Identify which cell holds the provided text, then report its [x, y] central coordinate. 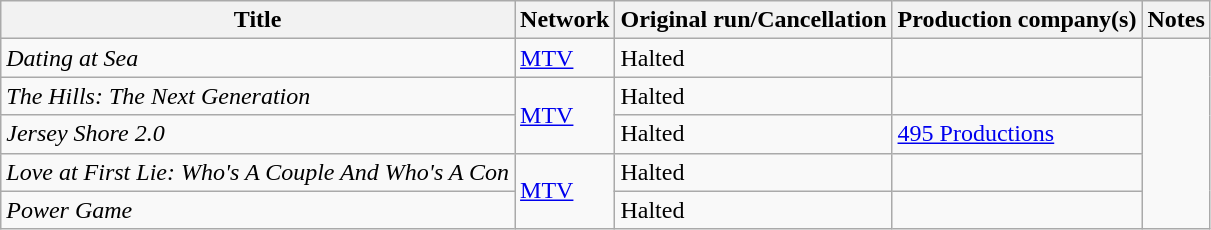
Notes [1176, 20]
495 Productions [1017, 134]
Original run/Cancellation [754, 20]
Network [565, 20]
The Hills: The Next Generation [258, 96]
Production company(s) [1017, 20]
Jersey Shore 2.0 [258, 134]
Love at First Lie: Who's A Couple And Who's A Con [258, 172]
Power Game [258, 210]
Dating at Sea [258, 58]
Title [258, 20]
